Pinpoint the cell where the given text exists, returning its (X, Y) midpoint coordinate. 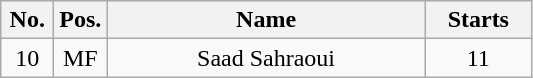
Pos. (80, 20)
Saad Sahraoui (266, 58)
10 (28, 58)
No. (28, 20)
Name (266, 20)
11 (478, 58)
Starts (478, 20)
MF (80, 58)
